Identify which cell holds the provided text, then report its (X, Y) central coordinate. 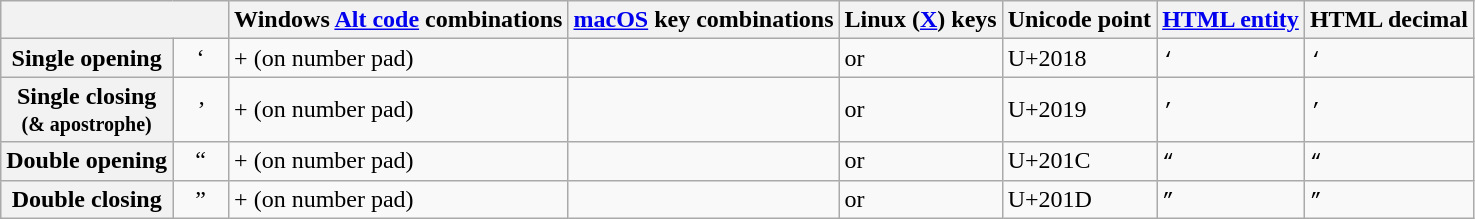
Windows Alt code combinations (398, 20)
HTML entity (1231, 20)
U+201D (1079, 199)
U+2018 (1079, 58)
Single closing(& apostrophe) (87, 110)
Single opening (87, 58)
Double closing (87, 199)
U+201C (1079, 161)
HTML decimal (1388, 20)
U+2019 (1079, 110)
Linux (X) keys (920, 20)
macOS key combinations (704, 20)
Double opening (87, 161)
Unicode point (1079, 20)
